Find where the given text appears and provide that cell's center as [X, Y] coordinate. 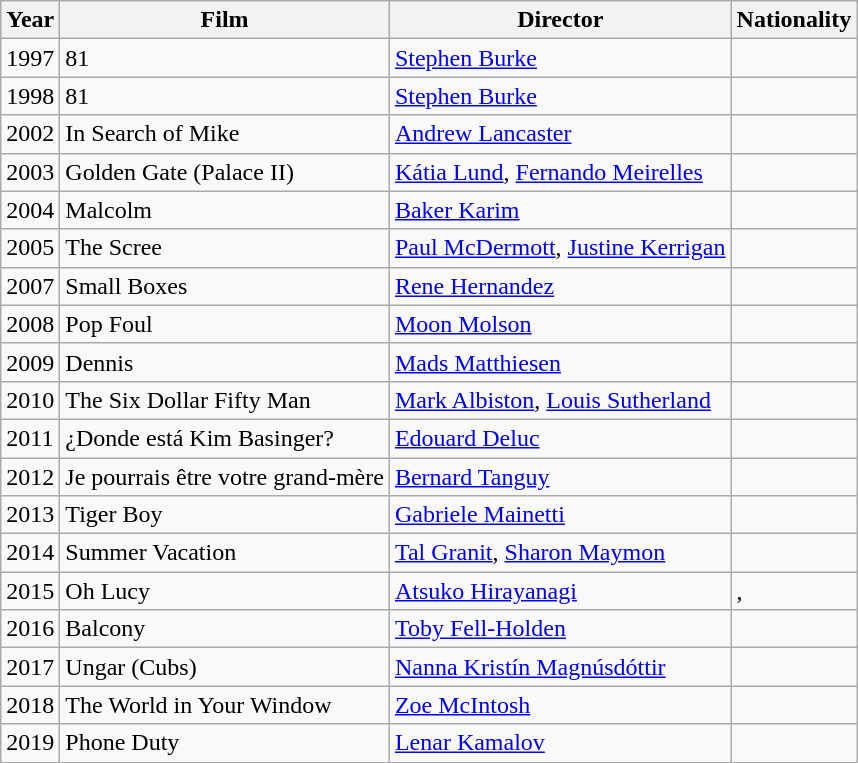
Film [225, 20]
Phone Duty [225, 743]
Pop Foul [225, 324]
2002 [30, 134]
Tal Granit, Sharon Maymon [560, 553]
2015 [30, 591]
Small Boxes [225, 286]
Edouard Deluc [560, 438]
Paul McDermott, Justine Kerrigan [560, 248]
2017 [30, 667]
In Search of Mike [225, 134]
2003 [30, 172]
Andrew Lancaster [560, 134]
Director [560, 20]
Bernard Tanguy [560, 477]
Balcony [225, 629]
1998 [30, 96]
Rene Hernandez [560, 286]
Je pourrais être votre grand-mère [225, 477]
2016 [30, 629]
Summer Vacation [225, 553]
Dennis [225, 362]
The World in Your Window [225, 705]
2011 [30, 438]
Ungar (Cubs) [225, 667]
Gabriele Mainetti [560, 515]
2019 [30, 743]
Nanna Kristín Magnúsdóttir [560, 667]
2005 [30, 248]
Year [30, 20]
Golden Gate (Palace II) [225, 172]
Atsuko Hirayanagi [560, 591]
Moon Molson [560, 324]
Nationality [794, 20]
Kátia Lund, Fernando Meirelles [560, 172]
, [794, 591]
2007 [30, 286]
¿Donde está Kim Basinger? [225, 438]
Mark Albiston, Louis Sutherland [560, 400]
Oh Lucy [225, 591]
2009 [30, 362]
The Scree [225, 248]
2014 [30, 553]
2004 [30, 210]
2018 [30, 705]
Lenar Kamalov [560, 743]
2013 [30, 515]
Tiger Boy [225, 515]
Toby Fell-Holden [560, 629]
Malcolm [225, 210]
2012 [30, 477]
Baker Karim [560, 210]
2010 [30, 400]
The Six Dollar Fifty Man [225, 400]
1997 [30, 58]
2008 [30, 324]
Mads Matthiesen [560, 362]
Zoe McIntosh [560, 705]
